Return (x, y) of the center of cell containing provided text 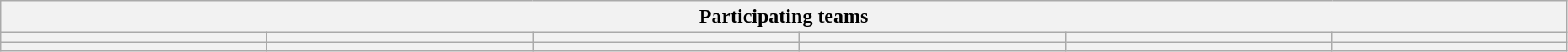
Participating teams (784, 17)
